For the text-containing cell, return its midpoint in (x, y) coordinate format. 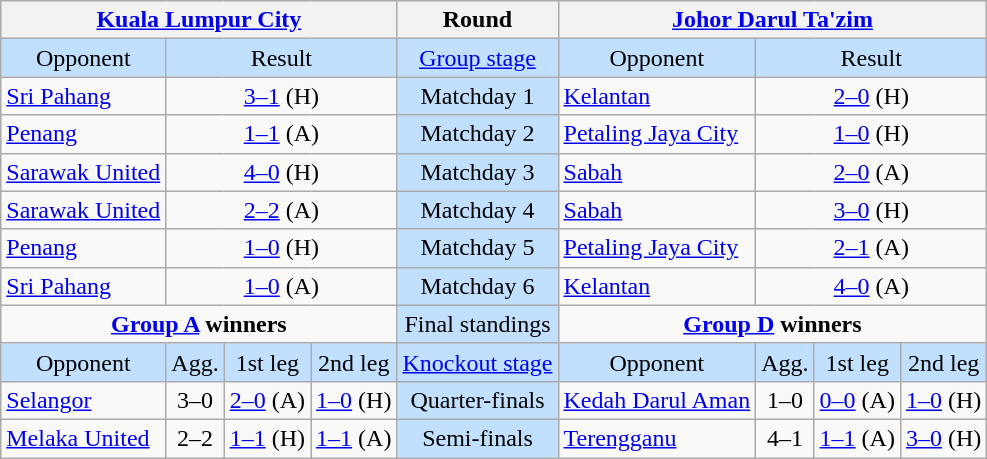
Melaka United (84, 438)
2–2 (A) (282, 210)
Group A winners (199, 324)
Matchday 3 (478, 172)
1–0 (785, 400)
Matchday 5 (478, 248)
Selangor (84, 400)
Group D winners (772, 324)
Terengganu (657, 438)
4–0 (A) (872, 286)
1–1 (H) (267, 438)
Matchday 2 (478, 134)
4–1 (785, 438)
Final standings (478, 324)
0–0 (A) (857, 400)
Semi-finals (478, 438)
2–1 (A) (872, 248)
Knockout stage (478, 362)
Quarter-finals (478, 400)
4–0 (H) (282, 172)
1–0 (A) (282, 286)
3–0 (195, 400)
Group stage (478, 58)
Matchday 6 (478, 286)
Matchday 4 (478, 210)
Kedah Darul Aman (657, 400)
2–2 (195, 438)
2–0 (H) (872, 96)
Matchday 1 (478, 96)
Kuala Lumpur City (199, 20)
Round (478, 20)
3–1 (H) (282, 96)
Johor Darul Ta'zim (772, 20)
